Capture the cell that displays the provided text and extract its [x, y] central coordinate. 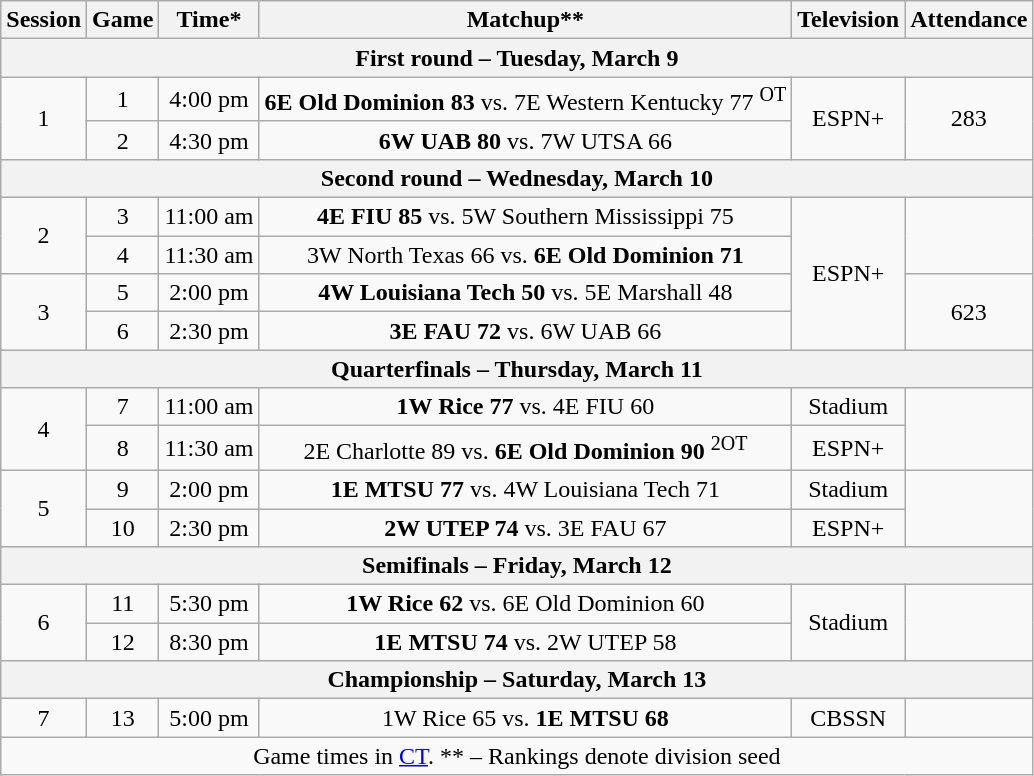
Second round – Wednesday, March 10 [517, 178]
Television [848, 20]
1E MTSU 77 vs. 4W Louisiana Tech 71 [526, 489]
Game [123, 20]
3E FAU 72 vs. 6W UAB 66 [526, 331]
13 [123, 718]
9 [123, 489]
5:30 pm [209, 604]
Matchup** [526, 20]
5:00 pm [209, 718]
Championship – Saturday, March 13 [517, 680]
1W Rice 62 vs. 6E Old Dominion 60 [526, 604]
4W Louisiana Tech 50 vs. 5E Marshall 48 [526, 293]
Attendance [969, 20]
6W UAB 80 vs. 7W UTSA 66 [526, 140]
1E MTSU 74 vs. 2W UTEP 58 [526, 642]
4:30 pm [209, 140]
3W North Texas 66 vs. 6E Old Dominion 71 [526, 255]
2E Charlotte 89 vs. 6E Old Dominion 90 2OT [526, 448]
4:00 pm [209, 100]
11 [123, 604]
Session [44, 20]
283 [969, 118]
12 [123, 642]
4E FIU 85 vs. 5W Southern Mississippi 75 [526, 217]
First round – Tuesday, March 9 [517, 58]
Time* [209, 20]
2W UTEP 74 vs. 3E FAU 67 [526, 528]
10 [123, 528]
Game times in CT. ** – Rankings denote division seed [517, 756]
8:30 pm [209, 642]
623 [969, 312]
1W Rice 77 vs. 4E FIU 60 [526, 407]
6E Old Dominion 83 vs. 7E Western Kentucky 77 OT [526, 100]
Quarterfinals – Thursday, March 11 [517, 369]
1W Rice 65 vs. 1E MTSU 68 [526, 718]
8 [123, 448]
CBSSN [848, 718]
Semifinals – Friday, March 12 [517, 566]
